Determine the (x, y) coordinate at the center of the cell enclosing the given text.  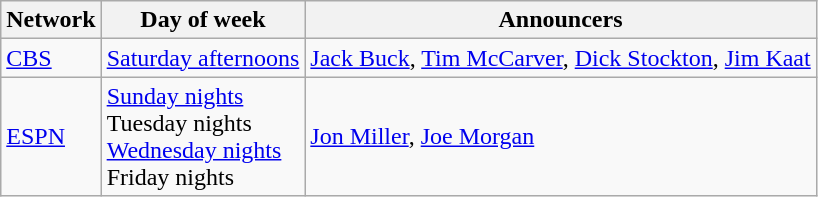
Network (51, 20)
Announcers (560, 20)
Jon Miller, Joe Morgan (560, 136)
CBS (51, 58)
Day of week (203, 20)
ESPN (51, 136)
Sunday nightsTuesday nightsWednesday nightsFriday nights (203, 136)
Jack Buck, Tim McCarver, Dick Stockton, Jim Kaat (560, 58)
Saturday afternoons (203, 58)
